Scan for the cell matching the given text and deliver its (X, Y) coordinate at center. 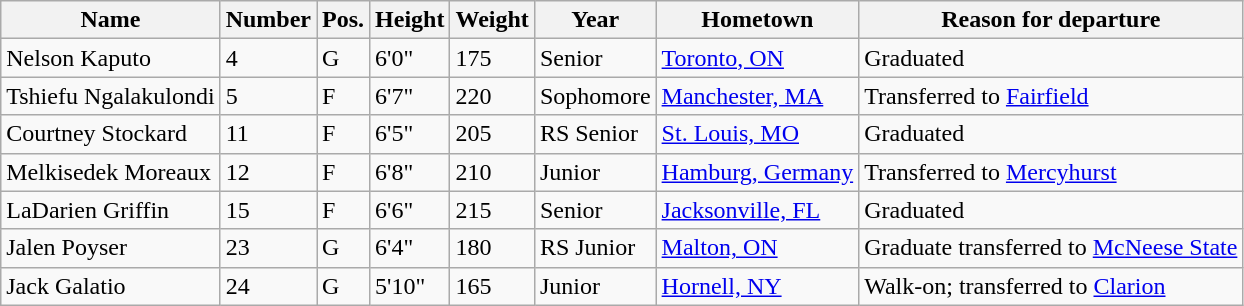
RS Junior (595, 248)
Number (268, 20)
180 (492, 248)
Hometown (758, 20)
Pos. (342, 20)
215 (492, 210)
LaDarien Griffin (110, 210)
Courtney Stockard (110, 134)
6'0" (410, 58)
165 (492, 286)
6'8" (410, 172)
24 (268, 286)
Melkisedek Moreaux (110, 172)
23 (268, 248)
15 (268, 210)
11 (268, 134)
Reason for departure (1051, 20)
6'5" (410, 134)
Weight (492, 20)
210 (492, 172)
Sophomore (595, 96)
12 (268, 172)
Height (410, 20)
Manchester, MA (758, 96)
5 (268, 96)
Toronto, ON (758, 58)
Jacksonville, FL (758, 210)
Walk-on; transferred to Clarion (1051, 286)
Transferred to Fairfield (1051, 96)
Jalen Poyser (110, 248)
St. Louis, MO (758, 134)
Name (110, 20)
220 (492, 96)
175 (492, 58)
Hamburg, Germany (758, 172)
Malton, ON (758, 248)
Graduate transferred to McNeese State (1051, 248)
Year (595, 20)
Tshiefu Ngalakulondi (110, 96)
Nelson Kaputo (110, 58)
6'4" (410, 248)
205 (492, 134)
RS Senior (595, 134)
6'6" (410, 210)
6'7" (410, 96)
Jack Galatio (110, 286)
4 (268, 58)
5'10" (410, 286)
Transferred to Mercyhurst (1051, 172)
Hornell, NY (758, 286)
